For the text-containing cell, return its midpoint in (X, Y) coordinate format. 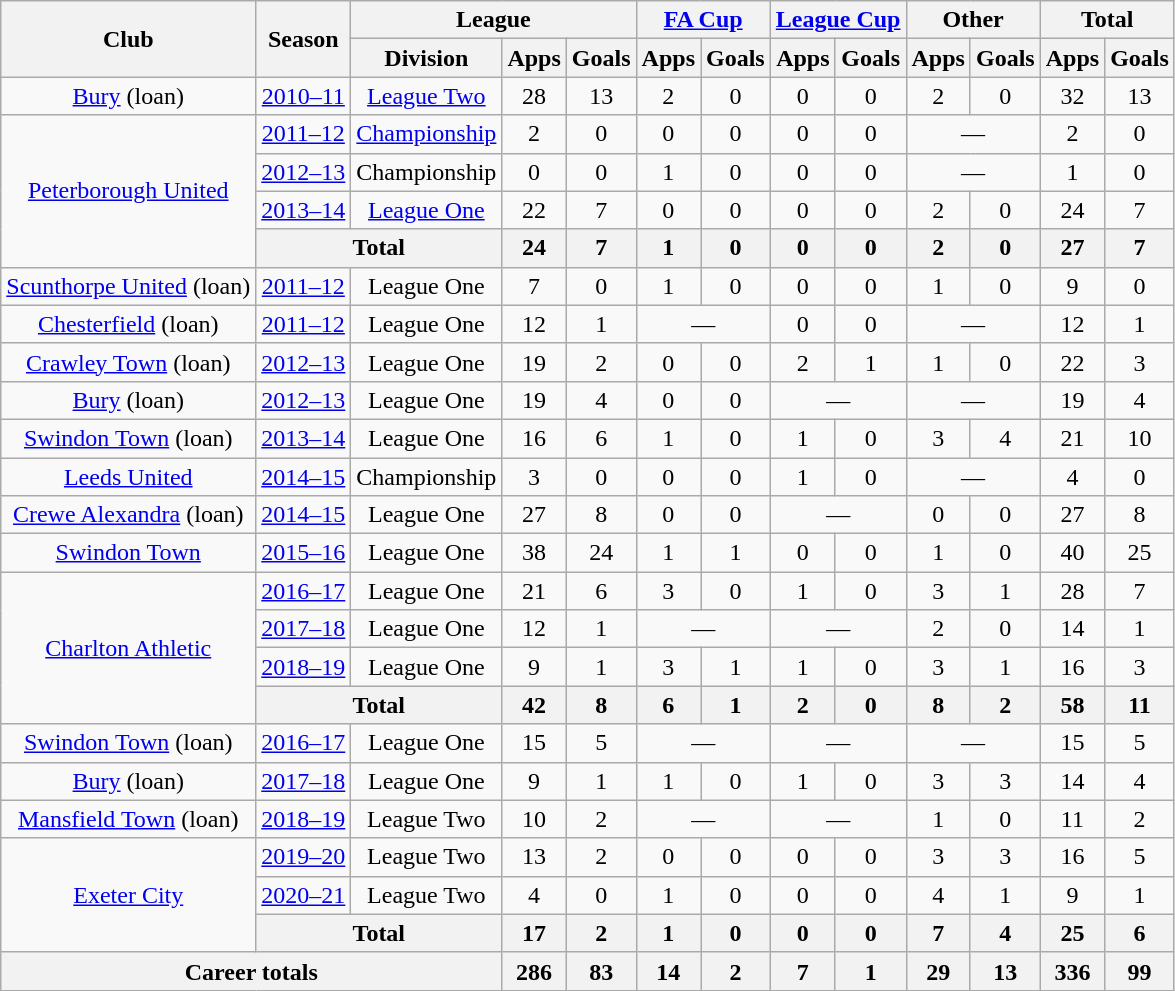
Swindon Town (128, 553)
Chesterfield (loan) (128, 324)
2010–11 (304, 96)
FA Cup (703, 20)
286 (534, 971)
29 (938, 971)
Leeds United (128, 477)
Scunthorpe United (loan) (128, 286)
Division (426, 58)
Exeter City (128, 895)
Other (973, 20)
83 (601, 971)
99 (1140, 971)
Season (304, 39)
40 (1072, 553)
Crawley Town (loan) (128, 362)
Mansfield Town (loan) (128, 819)
Charlton Athletic (128, 648)
2020–21 (304, 895)
Crewe Alexandra (loan) (128, 515)
2019–20 (304, 857)
42 (534, 705)
Club (128, 39)
League Cup (838, 20)
League (494, 20)
17 (534, 933)
2015–16 (304, 553)
58 (1072, 705)
Peterborough United (128, 191)
336 (1072, 971)
Career totals (252, 971)
32 (1072, 96)
38 (534, 553)
